Provide the (X, Y) coordinate of the cell's center where the given text is located.  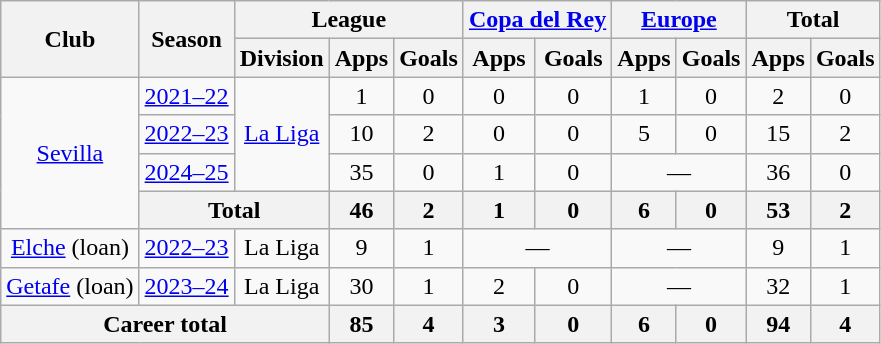
Europe (679, 20)
53 (778, 210)
15 (778, 134)
Career total (165, 324)
85 (361, 324)
Club (70, 39)
30 (361, 286)
2021–22 (186, 96)
2023–24 (186, 286)
5 (644, 134)
36 (778, 172)
32 (778, 286)
3 (498, 324)
46 (361, 210)
94 (778, 324)
2024–25 (186, 172)
Season (186, 39)
League (348, 20)
10 (361, 134)
Getafe (loan) (70, 286)
Division (282, 58)
35 (361, 172)
Elche (loan) (70, 248)
Sevilla (70, 153)
Copa del Rey (537, 20)
